Identify which cell holds the provided text, then report its (X, Y) central coordinate. 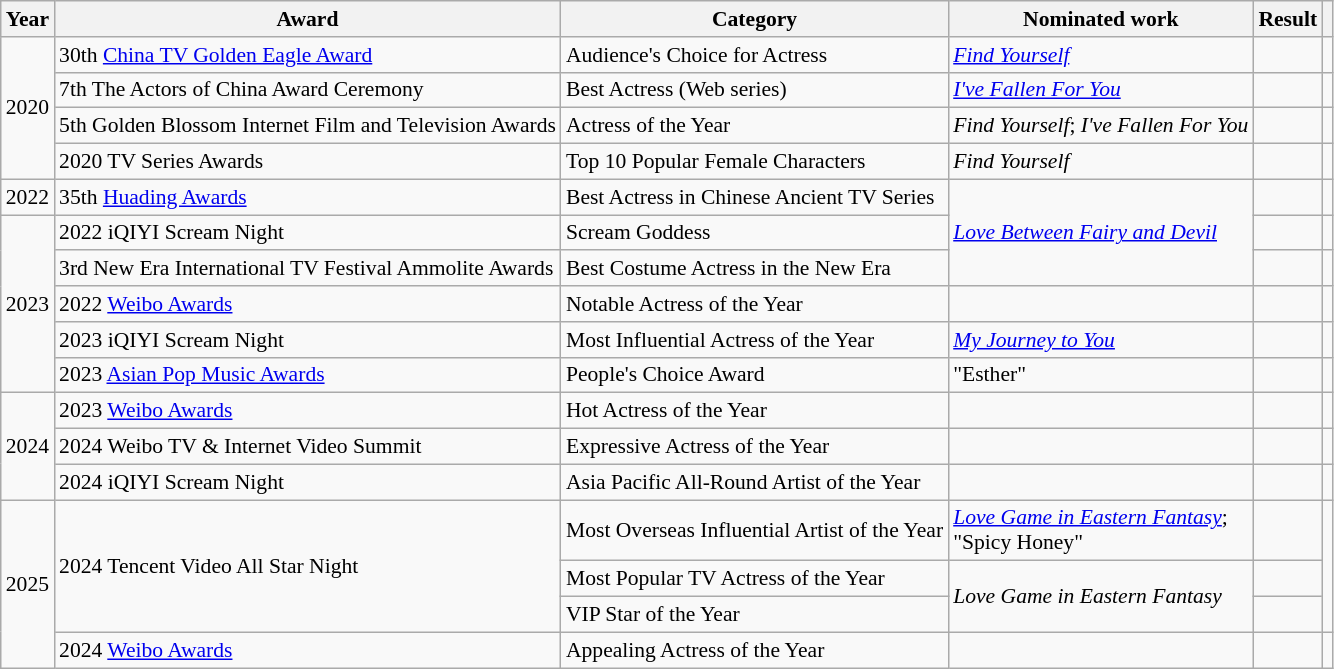
30th China TV Golden Eagle Award (308, 55)
"Esther" (1100, 375)
Appealing Actress of the Year (754, 650)
I've Fallen For You (1100, 90)
Actress of the Year (754, 126)
Expressive Actress of the Year (754, 447)
Most Overseas Influential Artist of the Year (754, 530)
VIP Star of the Year (754, 615)
Top 10 Popular Female Characters (754, 162)
Find Yourself; I've Fallen For You (1100, 126)
My Journey to You (1100, 340)
Best Actress in Chinese Ancient TV Series (754, 197)
2023 Weibo Awards (308, 411)
Love Between Fairy and Devil (1100, 232)
Love Game in Eastern Fantasy (1100, 596)
2023 (28, 304)
7th The Actors of China Award Ceremony (308, 90)
Best Actress (Web series) (754, 90)
Best Costume Actress in the New Era (754, 269)
People's Choice Award (754, 375)
3rd New Era International TV Festival Ammolite Awards (308, 269)
Love Game in Eastern Fantasy; "Spicy Honey" (1100, 530)
2022 (28, 197)
5th Golden Blossom Internet Film and Television Awards (308, 126)
Audience's Choice for Actress (754, 55)
Year (28, 19)
2022 iQIYI Scream Night (308, 233)
2024 Tencent Video All Star Night (308, 566)
Notable Actress of the Year (754, 304)
Award (308, 19)
2020 TV Series Awards (308, 162)
Most Influential Actress of the Year (754, 340)
2023 Asian Pop Music Awards (308, 375)
Scream Goddess (754, 233)
2024 Weibo TV & Internet Video Summit (308, 447)
Category (754, 19)
35th Huading Awards (308, 197)
2020 (28, 108)
2024 Weibo Awards (308, 650)
Asia Pacific All-Round Artist of the Year (754, 482)
Nominated work (1100, 19)
2025 (28, 584)
Result (1288, 19)
2024 (28, 446)
2024 iQIYI Scream Night (308, 482)
Hot Actress of the Year (754, 411)
Most Popular TV Actress of the Year (754, 579)
2023 iQIYI Scream Night (308, 340)
2022 Weibo Awards (308, 304)
